Extract the [x, y] coordinate from the center of the cell holding the provided text.  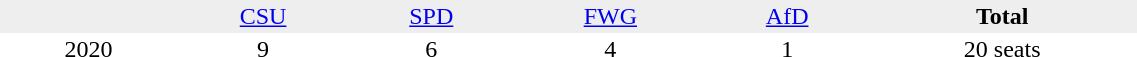
AfD [788, 16]
CSU [264, 16]
FWG [610, 16]
SPD [431, 16]
